Find where the given text appears and provide that cell's center as (X, Y) coordinate. 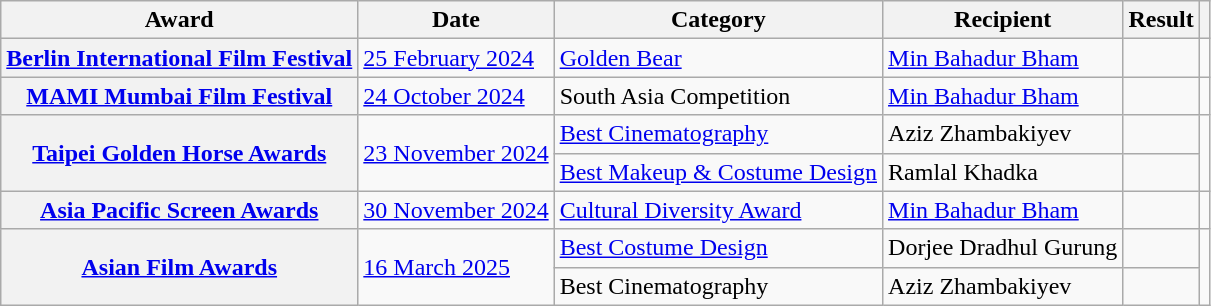
Category (718, 20)
24 October 2024 (456, 96)
Date (456, 20)
23 November 2024 (456, 153)
25 February 2024 (456, 58)
16 March 2025 (456, 267)
Award (180, 20)
Ramlal Khadka (1003, 172)
30 November 2024 (456, 210)
Golden Bear (718, 58)
Recipient (1003, 20)
Cultural Diversity Award (718, 210)
Best Makeup & Costume Design (718, 172)
Dorjee Dradhul Gurung (1003, 248)
Result (1161, 20)
Asian Film Awards (180, 267)
MAMI Mumbai Film Festival (180, 96)
Asia Pacific Screen Awards (180, 210)
Taipei Golden Horse Awards (180, 153)
South Asia Competition (718, 96)
Best Costume Design (718, 248)
Berlin International Film Festival (180, 58)
